For the text-containing cell, return its midpoint in (x, y) coordinate format. 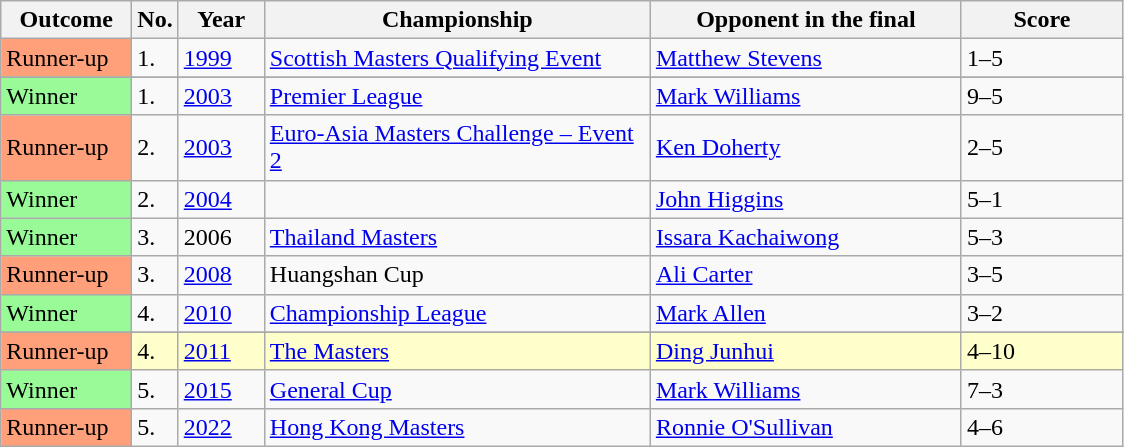
2011 (221, 351)
4–6 (1042, 427)
2004 (221, 199)
Premier League (457, 96)
2–5 (1042, 148)
9–5 (1042, 96)
2022 (221, 427)
3–5 (1042, 275)
The Masters (457, 351)
Opponent in the final (806, 20)
General Cup (457, 389)
Championship League (457, 313)
2015 (221, 389)
4–10 (1042, 351)
Hong Kong Masters (457, 427)
Thailand Masters (457, 237)
Ken Doherty (806, 148)
Huangshan Cup (457, 275)
5–3 (1042, 237)
1–5 (1042, 58)
Outcome (66, 20)
Issara Kachaiwong (806, 237)
3–2 (1042, 313)
No. (155, 20)
Year (221, 20)
1999 (221, 58)
Championship (457, 20)
Matthew Stevens (806, 58)
Ding Junhui (806, 351)
Euro-Asia Masters Challenge – Event 2 (457, 148)
2010 (221, 313)
Score (1042, 20)
Scottish Masters Qualifying Event (457, 58)
5–1 (1042, 199)
Ronnie O'Sullivan (806, 427)
Mark Allen (806, 313)
7–3 (1042, 389)
2006 (221, 237)
2008 (221, 275)
John Higgins (806, 199)
Ali Carter (806, 275)
